Output the [x, y] coordinate of the center of the cell containing the given text.  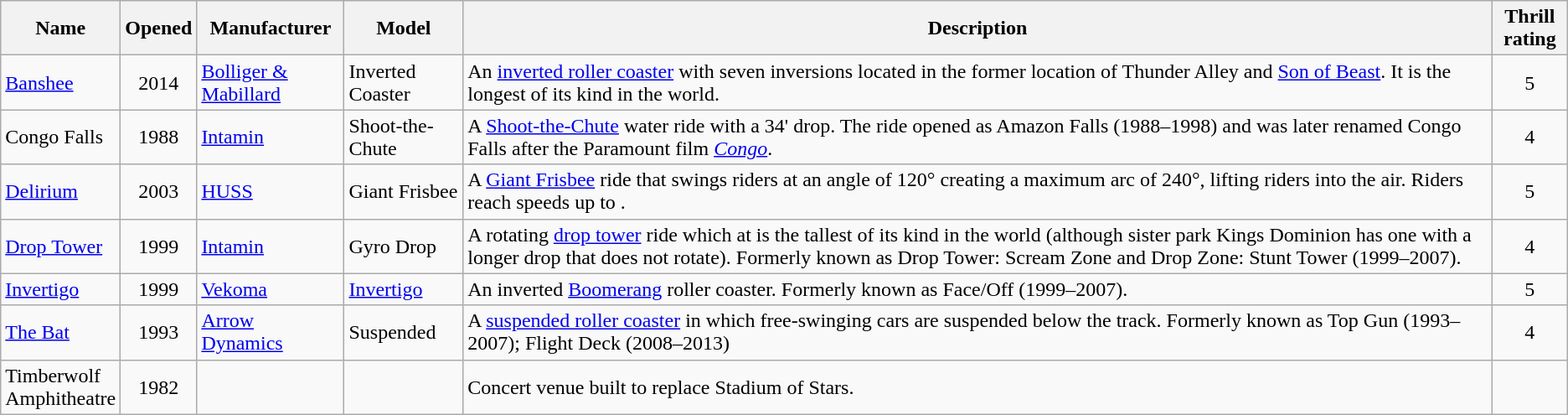
A Giant Frisbee ride that swings riders at an angle of 120° creating a maximum arc of 240°, lifting riders into the air. Riders reach speeds up to . [978, 191]
Name [60, 29]
The Bat [60, 332]
Congo Falls [60, 137]
Suspended [404, 332]
1988 [159, 137]
A suspended roller coaster in which free-swinging cars are suspended below the track. Formerly known as Top Gun (1993–2007); Flight Deck (2008–2013) [978, 332]
1982 [159, 387]
Giant Frisbee [404, 191]
Model [404, 29]
2003 [159, 191]
2014 [159, 82]
Manufacturer [271, 29]
HUSS [271, 191]
Gyro Drop [404, 246]
Description [978, 29]
1993 [159, 332]
Vekoma [271, 289]
Shoot-the-Chute [404, 137]
Inverted Coaster [404, 82]
Drop Tower [60, 246]
Arrow Dynamics [271, 332]
Bolliger & Mabillard [271, 82]
Opened [159, 29]
Banshee [60, 82]
Thrill rating [1529, 29]
Concert venue built to replace Stadium of Stars. [978, 387]
Timberwolf Amphitheatre [60, 387]
Delirium [60, 191]
An inverted Boomerang roller coaster. Formerly known as Face/Off (1999–2007). [978, 289]
